Detect which cell encompasses the target text, then output its (x, y) center coordinate. 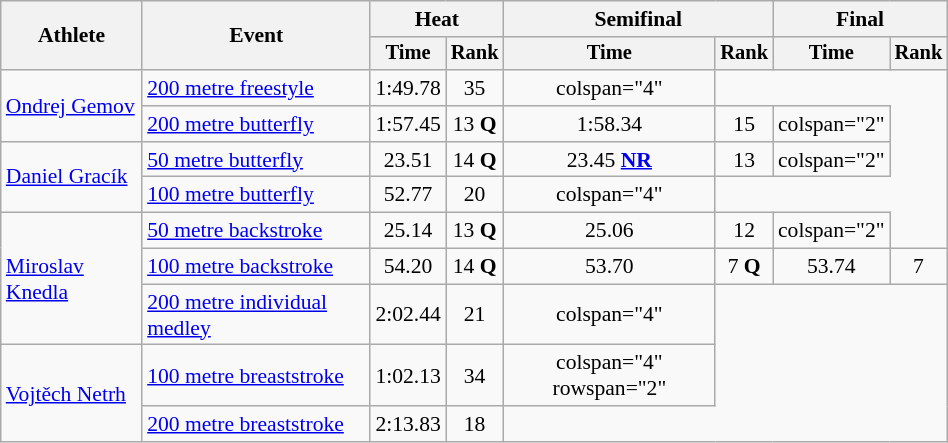
200 metre breaststroke (256, 424)
25.14 (408, 231)
1:57.45 (408, 124)
15 (744, 124)
50 metre butterfly (256, 160)
18 (475, 424)
Heat (436, 19)
52.77 (408, 195)
34 (475, 376)
12 (744, 231)
23.51 (408, 160)
100 metre butterfly (256, 195)
7 Q (744, 267)
53.74 (832, 267)
21 (475, 314)
Semifinal (638, 19)
54.20 (408, 267)
100 metre breaststroke (256, 376)
13 (744, 160)
Miroslav Knedla (72, 279)
colspan="4" rowspan="2" (609, 376)
Final (860, 19)
1:02.13 (408, 376)
35 (475, 88)
2:02.44 (408, 314)
200 metre individual medley (256, 314)
23.45 NR (609, 160)
Event (256, 36)
20 (475, 195)
1:58.34 (609, 124)
7 (919, 267)
53.70 (609, 267)
200 metre butterfly (256, 124)
2:13.83 (408, 424)
1:49.78 (408, 88)
Athlete (72, 36)
200 metre freestyle (256, 88)
100 metre backstroke (256, 267)
50 metre backstroke (256, 231)
Vojtěch Netrh (72, 394)
Ondrej Gemov (72, 106)
Daniel Gracík (72, 178)
25.06 (609, 231)
